Determine the (X, Y) coordinate at the center of the cell enclosing the given text.  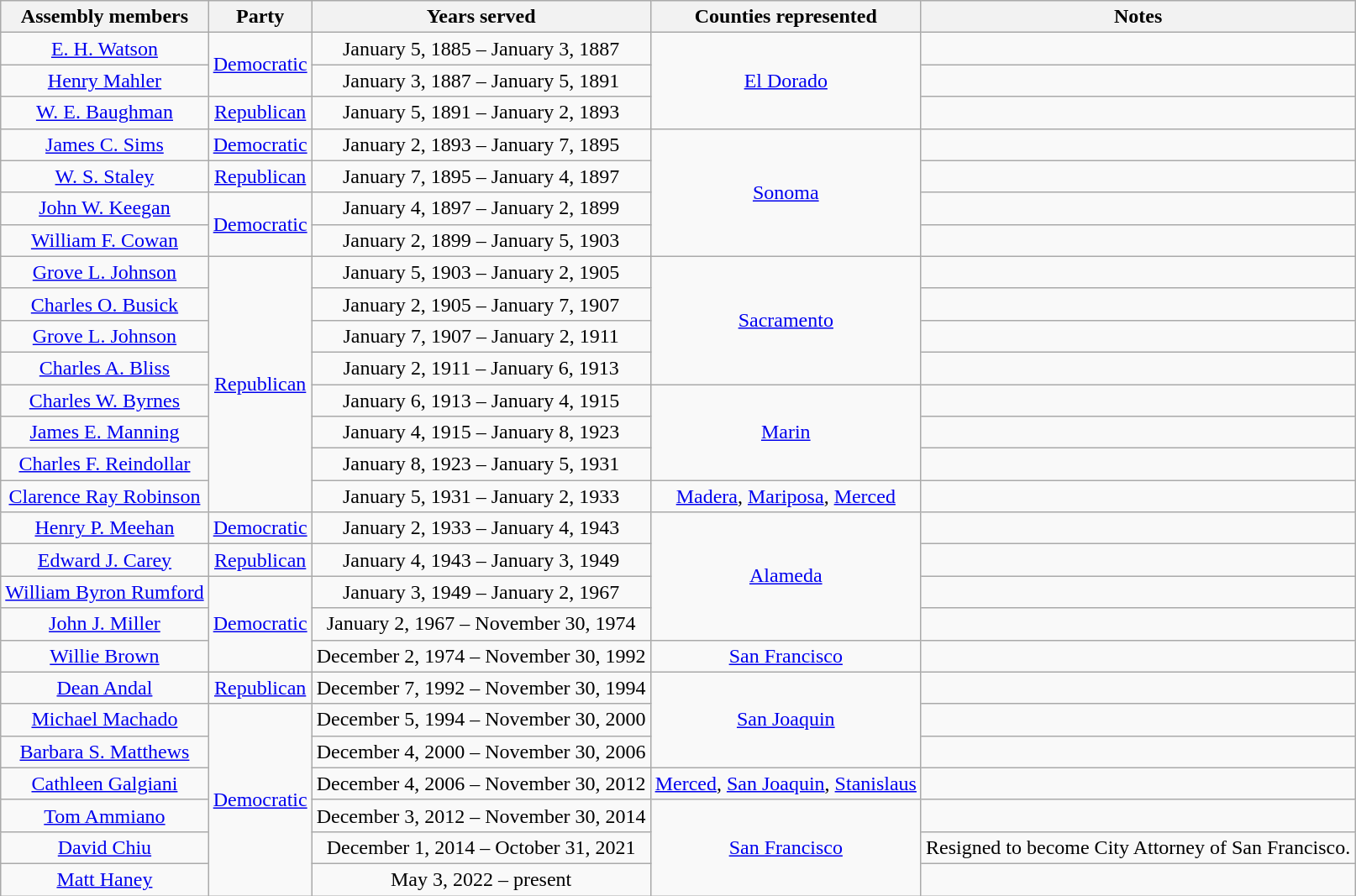
Years served (481, 17)
January 3, 1949 – January 2, 1967 (481, 592)
John W. Keegan (104, 208)
January 2, 1905 – January 7, 1907 (481, 304)
December 5, 1994 – November 30, 2000 (481, 720)
Henry Mahler (104, 81)
January 7, 1895 – January 4, 1897 (481, 176)
William F. Cowan (104, 240)
Charles F. Reindollar (104, 464)
January 7, 1907 – January 2, 1911 (481, 336)
Matt Haney (104, 879)
December 4, 2006 – November 30, 2012 (481, 783)
Clarence Ray Robinson (104, 496)
Counties represented (786, 17)
Barbara S. Matthews (104, 752)
January 4, 1915 – January 8, 1923 (481, 432)
December 1, 2014 – October 31, 2021 (481, 847)
January 3, 1887 – January 5, 1891 (481, 81)
Madera, Mariposa, Merced (786, 496)
December 3, 2012 – November 30, 2014 (481, 815)
Edward J. Carey (104, 560)
January 2, 1899 – January 5, 1903 (481, 240)
San Joaquin (786, 720)
January 6, 1913 – January 4, 1915 (481, 401)
January 2, 1911 – January 6, 1913 (481, 368)
Cathleen Galgiani (104, 783)
January 2, 1893 – January 7, 1895 (481, 144)
Dean Andal (104, 688)
E. H. Watson (104, 49)
May 3, 2022 – present (481, 879)
January 2, 1967 – November 30, 1974 (481, 624)
Willie Brown (104, 656)
Charles A. Bliss (104, 368)
Alameda (786, 576)
January 4, 1943 – January 3, 1949 (481, 560)
Resigned to become City Attorney of San Francisco. (1138, 847)
Charles W. Byrnes (104, 401)
January 2, 1933 – January 4, 1943 (481, 528)
W. E. Baughman (104, 113)
January 5, 1891 – January 2, 1893 (481, 113)
Party (260, 17)
James E. Manning (104, 432)
John J. Miller (104, 624)
W. S. Staley (104, 176)
James C. Sims (104, 144)
Henry P. Meehan (104, 528)
January 8, 1923 – January 5, 1931 (481, 464)
Sonoma (786, 192)
January 4, 1897 – January 2, 1899 (481, 208)
Michael Machado (104, 720)
December 2, 1974 – November 30, 1992 (481, 656)
Sacramento (786, 320)
Charles O. Busick (104, 304)
January 5, 1931 – January 2, 1933 (481, 496)
Assembly members (104, 17)
December 7, 1992 – November 30, 1994 (481, 688)
David Chiu (104, 847)
Merced, San Joaquin, Stanislaus (786, 783)
December 4, 2000 – November 30, 2006 (481, 752)
January 5, 1903 – January 2, 1905 (481, 272)
William Byron Rumford (104, 592)
El Dorado (786, 81)
Tom Ammiano (104, 815)
Marin (786, 432)
January 5, 1885 – January 3, 1887 (481, 49)
Notes (1138, 17)
